From the cell containing the given text, extract its center point as [X, Y] coordinate. 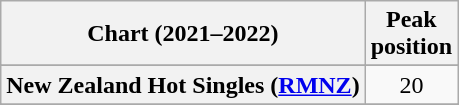
Chart (2021–2022) [183, 34]
20 [411, 85]
Peakposition [411, 34]
New Zealand Hot Singles (RMNZ) [183, 85]
